Locate the cell with the specified text and output its [X, Y] center coordinate. 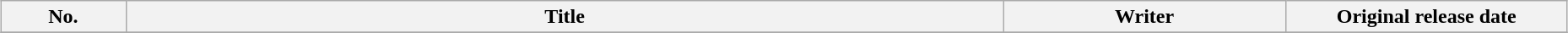
Original release date [1426, 17]
Title [565, 17]
Writer [1144, 17]
No. [64, 17]
